Output the (X, Y) coordinate of the center of the cell containing the given text.  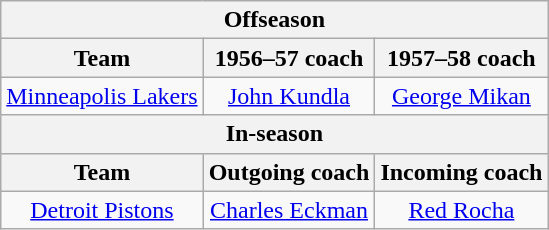
1956–57 coach (289, 58)
In-season (274, 134)
Offseason (274, 20)
Outgoing coach (289, 172)
Charles Eckman (289, 210)
Detroit Pistons (102, 210)
Red Rocha (462, 210)
George Mikan (462, 96)
Incoming coach (462, 172)
John Kundla (289, 96)
Minneapolis Lakers (102, 96)
1957–58 coach (462, 58)
